Locate the cell with the specified text and output its [X, Y] center coordinate. 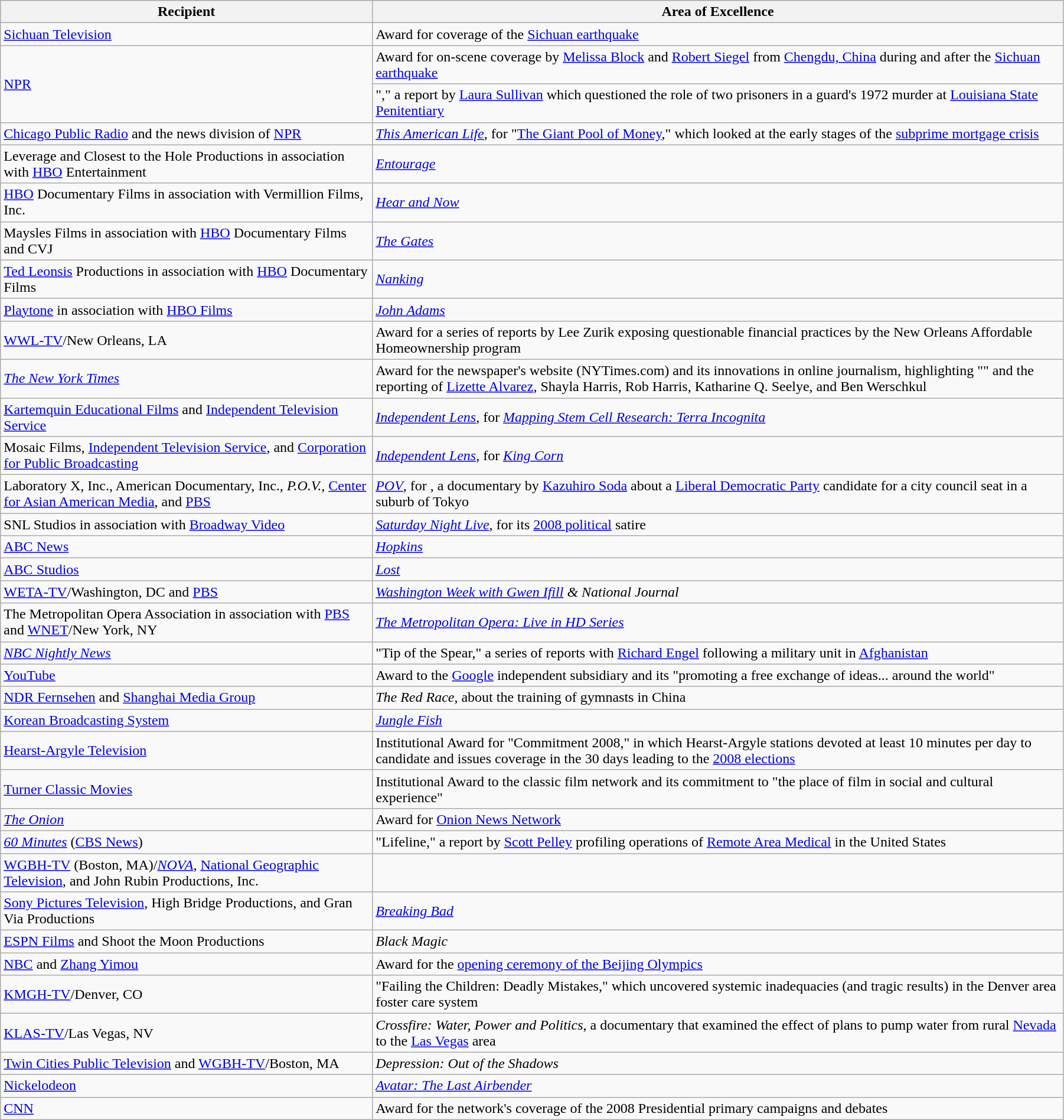
Black Magic [718, 942]
ABC News [187, 547]
NDR Fernsehen and Shanghai Media Group [187, 698]
This American Life, for "The Giant Pool of Money," which looked at the early stages of the subprime mortgage crisis [718, 134]
Nickelodeon [187, 1086]
KLAS-TV/Las Vegas, NV [187, 1033]
Award for on-scene coverage by Melissa Block and Robert Siegel from Chengdu, China during and after the Sichuan earthquake [718, 65]
60 Minutes (CBS News) [187, 842]
The Red Race, about the training of gymnasts in China [718, 698]
Mosaic Films, Independent Television Service, and Corporation for Public Broadcasting [187, 456]
Leverage and Closest to the Hole Productions in association with HBO Entertainment [187, 164]
Recipient [187, 12]
Award for the network's coverage of the 2008 Presidential primary campaigns and debates [718, 1108]
"," a report by Laura Sullivan which questioned the role of two prisoners in a guard's 1972 murder at Louisiana State Penitentiary [718, 103]
Hopkins [718, 547]
Chicago Public Radio and the news division of NPR [187, 134]
Breaking Bad [718, 911]
Turner Classic Movies [187, 789]
The Metropolitan Opera: Live in HD Series [718, 623]
Crossfire: Water, Power and Politics, a documentary that examined the effect of plans to pump water from rural Nevada to the Las Vegas area [718, 1033]
Laboratory X, Inc., American Documentary, Inc., P.O.V., Center for Asian American Media, and PBS [187, 494]
Award for the opening ceremony of the Beijing Olympics [718, 964]
Nanking [718, 279]
"Failing the Children: Deadly Mistakes," which uncovered systemic inadequacies (and tragic results) in the Denver area foster care system [718, 995]
Playtone in association with HBO Films [187, 310]
Twin Cities Public Television and WGBH-TV/Boston, MA [187, 1063]
Depression: Out of the Shadows [718, 1063]
WGBH-TV (Boston, MA)/NOVA, National Geographic Television, and John Rubin Productions, Inc. [187, 872]
ESPN Films and Shoot the Moon Productions [187, 942]
Award for a series of reports by Lee Zurik exposing questionable financial practices by the New Orleans Affordable Homeownership program [718, 340]
WETA-TV/Washington, DC and PBS [187, 592]
Sony Pictures Television, High Bridge Productions, and Gran Via Productions [187, 911]
Award to the Google independent subsidiary and its "promoting a free exchange of ideas... around the world" [718, 675]
Independent Lens, for Mapping Stem Cell Research: Terra Incognita [718, 417]
Award for coverage of the Sichuan earthquake [718, 34]
The Gates [718, 241]
HBO Documentary Films in association with Vermillion Films, Inc. [187, 202]
WWL-TV/New Orleans, LA [187, 340]
ABC Studios [187, 569]
The New York Times [187, 378]
Jungle Fish [718, 720]
YouTube [187, 675]
Maysles Films in association with HBO Documentary Films and CVJ [187, 241]
"Tip of the Spear," a series of reports with Richard Engel following a military unit in Afghanistan [718, 653]
Korean Broadcasting System [187, 720]
"Lifeline," a report by Scott Pelley profiling operations of Remote Area Medical in the United States [718, 842]
Sichuan Television [187, 34]
Award for Onion News Network [718, 819]
Institutional Award to the classic film network and its commitment to "the place of film in social and cultural experience" [718, 789]
Saturday Night Live, for its 2008 political satire [718, 525]
Hearst-Argyle Television [187, 750]
The Metropolitan Opera Association in association with PBS and WNET/New York, NY [187, 623]
Entourage [718, 164]
Kartemquin Educational Films and Independent Television Service [187, 417]
Avatar: The Last Airbender [718, 1086]
SNL Studios in association with Broadway Video [187, 525]
POV, for , a documentary by Kazuhiro Soda about a Liberal Democratic Party candidate for a city council seat in a suburb of Tokyo [718, 494]
NPR [187, 84]
NBC and Zhang Yimou [187, 964]
Washington Week with Gwen Ifill & National Journal [718, 592]
CNN [187, 1108]
Area of Excellence [718, 12]
Hear and Now [718, 202]
The Onion [187, 819]
NBC Nightly News [187, 653]
Lost [718, 569]
Independent Lens, for King Corn [718, 456]
John Adams [718, 310]
KMGH-TV/Denver, CO [187, 995]
Ted Leonsis Productions in association with HBO Documentary Films [187, 279]
